Find where the given text appears and provide that cell's center as (x, y) coordinate. 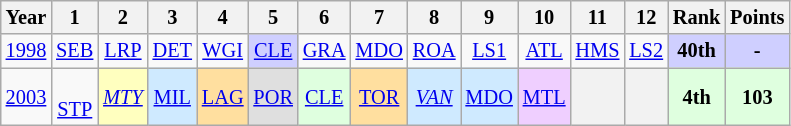
DET (172, 51)
ROA (434, 51)
HMS (597, 51)
LS1 (488, 51)
7 (380, 17)
ATL (544, 51)
11 (597, 17)
STP (74, 97)
POR (272, 97)
4th (696, 97)
Rank (696, 17)
3 (172, 17)
TOR (380, 97)
6 (324, 17)
- (757, 51)
1998 (26, 51)
VAN (434, 97)
8 (434, 17)
LS2 (646, 51)
4 (223, 17)
1 (74, 17)
5 (272, 17)
SEB (74, 51)
Points (757, 17)
2 (122, 17)
10 (544, 17)
GRA (324, 51)
12 (646, 17)
MTY (122, 97)
LAG (223, 97)
40th (696, 51)
9 (488, 17)
LRP (122, 51)
Year (26, 17)
103 (757, 97)
WGI (223, 51)
MIL (172, 97)
MTL (544, 97)
2003 (26, 97)
